Pinpoint the cell where the given text exists, returning its [x, y] midpoint coordinate. 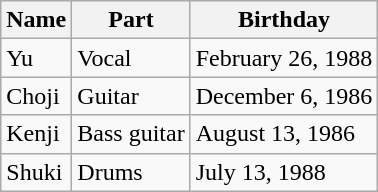
Choji [36, 96]
Part [131, 20]
Shuki [36, 172]
Name [36, 20]
Guitar [131, 96]
December 6, 1986 [284, 96]
Bass guitar [131, 134]
Kenji [36, 134]
Vocal [131, 58]
Yu [36, 58]
August 13, 1986 [284, 134]
Birthday [284, 20]
July 13, 1988 [284, 172]
February 26, 1988 [284, 58]
Drums [131, 172]
